Pinpoint the cell where the given text exists, returning its (X, Y) midpoint coordinate. 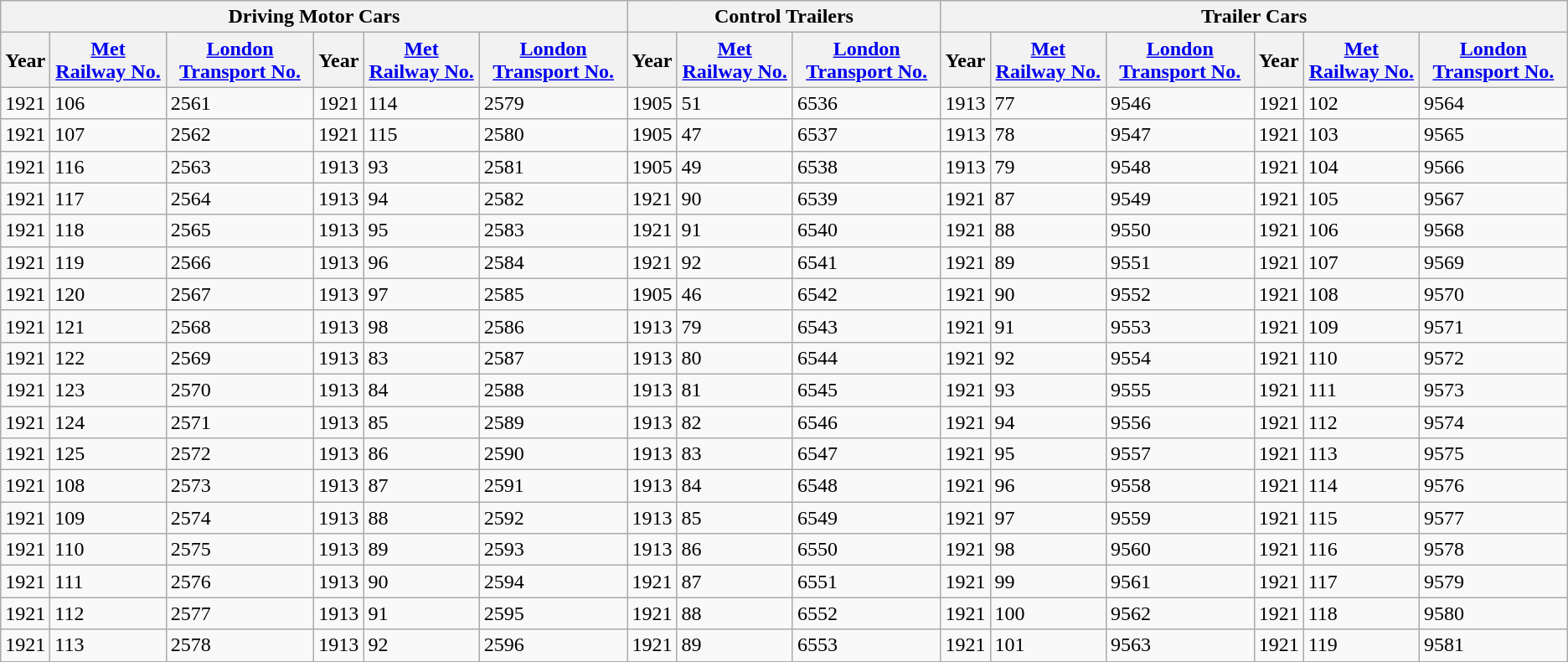
81 (735, 390)
2564 (240, 199)
6543 (866, 326)
9572 (1494, 358)
2563 (240, 167)
2573 (240, 486)
2562 (240, 135)
122 (108, 358)
Control Trailers (784, 17)
9580 (1494, 613)
2577 (240, 613)
6540 (866, 230)
6551 (866, 582)
100 (1048, 613)
6542 (866, 294)
2575 (240, 550)
124 (108, 422)
9562 (1179, 613)
9560 (1179, 550)
9554 (1179, 358)
2565 (240, 230)
9581 (1494, 645)
2572 (240, 454)
9548 (1179, 167)
2585 (553, 294)
6550 (866, 550)
9566 (1494, 167)
9577 (1494, 518)
9559 (1179, 518)
9568 (1494, 230)
9565 (1494, 135)
2566 (240, 262)
77 (1048, 103)
2582 (553, 199)
9550 (1179, 230)
6546 (866, 422)
121 (108, 326)
9570 (1494, 294)
101 (1048, 645)
120 (108, 294)
47 (735, 135)
6553 (866, 645)
2576 (240, 582)
78 (1048, 135)
2570 (240, 390)
2578 (240, 645)
6541 (866, 262)
2583 (553, 230)
2595 (553, 613)
6547 (866, 454)
49 (735, 167)
9553 (1179, 326)
9556 (1179, 422)
9574 (1494, 422)
9575 (1494, 454)
2581 (553, 167)
9552 (1179, 294)
2596 (553, 645)
80 (735, 358)
6549 (866, 518)
Driving Motor Cars (314, 17)
9579 (1494, 582)
6548 (866, 486)
2561 (240, 103)
2594 (553, 582)
2580 (553, 135)
6545 (866, 390)
2571 (240, 422)
9578 (1494, 550)
9555 (1179, 390)
9561 (1179, 582)
123 (108, 390)
6537 (866, 135)
9546 (1179, 103)
2568 (240, 326)
105 (1361, 199)
Trailer Cars (1254, 17)
102 (1361, 103)
9563 (1179, 645)
9571 (1494, 326)
103 (1361, 135)
9551 (1179, 262)
9547 (1179, 135)
6536 (866, 103)
9573 (1494, 390)
2574 (240, 518)
9564 (1494, 103)
9558 (1179, 486)
2586 (553, 326)
2579 (553, 103)
125 (108, 454)
2591 (553, 486)
82 (735, 422)
9576 (1494, 486)
46 (735, 294)
6538 (866, 167)
2588 (553, 390)
2589 (553, 422)
99 (1048, 582)
9557 (1179, 454)
2584 (553, 262)
2587 (553, 358)
2593 (553, 550)
2569 (240, 358)
9569 (1494, 262)
2567 (240, 294)
9549 (1179, 199)
6552 (866, 613)
9567 (1494, 199)
6544 (866, 358)
104 (1361, 167)
6539 (866, 199)
51 (735, 103)
2590 (553, 454)
2592 (553, 518)
